Capture the cell that displays the provided text and extract its (x, y) central coordinate. 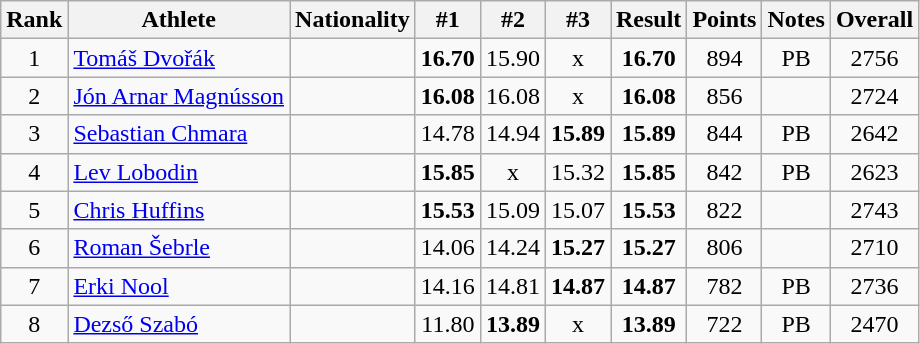
722 (724, 324)
15.09 (512, 210)
2470 (874, 324)
2710 (874, 248)
Sebastian Chmara (179, 134)
14.16 (448, 286)
15.90 (512, 58)
Notes (796, 20)
Erki Nool (179, 286)
782 (724, 286)
822 (724, 210)
Jón Arnar Magnússon (179, 96)
Points (724, 20)
Tomáš Dvořák (179, 58)
Athlete (179, 20)
Dezső Szabó (179, 324)
Chris Huffins (179, 210)
#2 (512, 20)
Rank (34, 20)
15.32 (578, 172)
14.24 (512, 248)
806 (724, 248)
14.94 (512, 134)
14.06 (448, 248)
2743 (874, 210)
844 (724, 134)
#3 (578, 20)
Nationality (353, 20)
Roman Šebrle (179, 248)
Overall (874, 20)
#1 (448, 20)
842 (724, 172)
894 (724, 58)
856 (724, 96)
2623 (874, 172)
4 (34, 172)
14.81 (512, 286)
11.80 (448, 324)
2 (34, 96)
Lev Lobodin (179, 172)
2736 (874, 286)
6 (34, 248)
15.07 (578, 210)
5 (34, 210)
2756 (874, 58)
7 (34, 286)
8 (34, 324)
14.78 (448, 134)
1 (34, 58)
Result (648, 20)
3 (34, 134)
2724 (874, 96)
2642 (874, 134)
